Find where the given text appears and provide that cell's center as (x, y) coordinate. 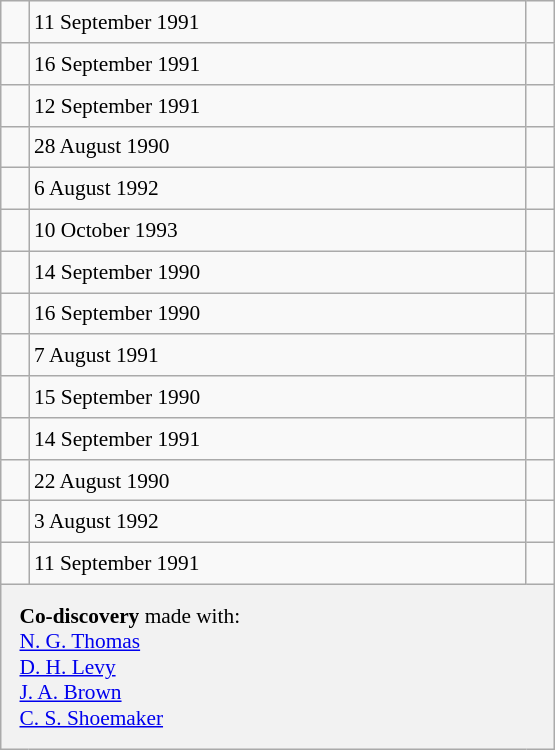
28 August 1990 (278, 147)
6 August 1992 (278, 189)
15 September 1990 (278, 397)
22 August 1990 (278, 480)
12 September 1991 (278, 105)
3 August 1992 (278, 522)
16 September 1991 (278, 64)
14 September 1991 (278, 439)
7 August 1991 (278, 355)
16 September 1990 (278, 314)
14 September 1990 (278, 272)
10 October 1993 (278, 230)
Co-discovery made with: N. G. Thomas D. H. Levy J. A. Brown C. S. Shoemaker (278, 666)
